From the cell containing the given text, extract its center point as [x, y] coordinate. 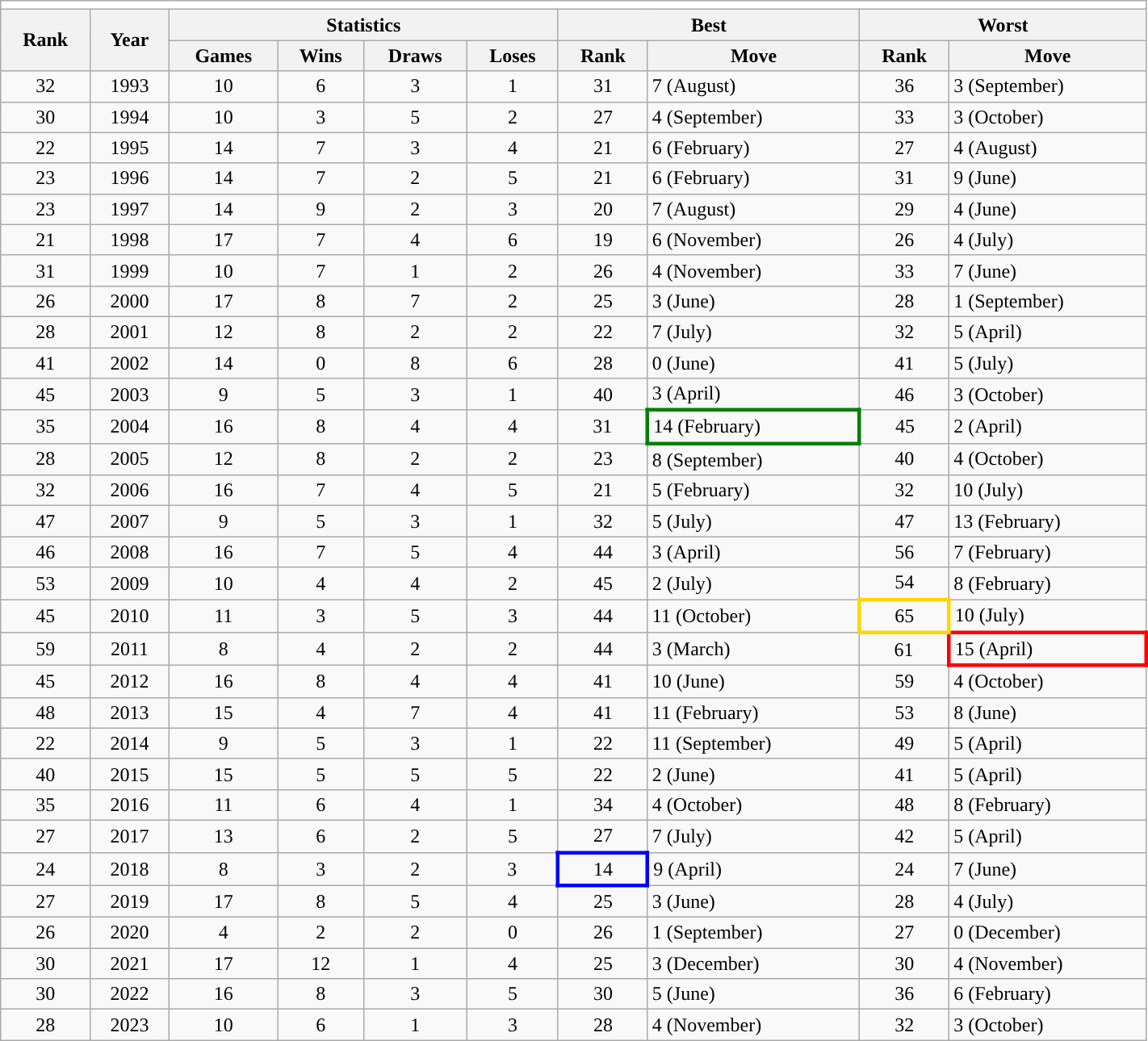
2011 [130, 649]
4 (August) [1048, 148]
Games [223, 56]
Statistics [363, 25]
2005 [130, 459]
Best [709, 25]
1999 [130, 270]
Loses [512, 56]
3 (December) [753, 964]
2016 [130, 805]
6 (November) [753, 240]
3 (March) [753, 649]
13 [223, 836]
20 [602, 209]
65 [904, 615]
1994 [130, 117]
8 (September) [753, 459]
0 (December) [1048, 933]
4 (June) [1048, 209]
2015 [130, 774]
2006 [130, 491]
Wins [321, 56]
1995 [130, 148]
2013 [130, 713]
61 [904, 649]
5 (June) [753, 994]
2022 [130, 994]
9 (June) [1048, 178]
1998 [130, 240]
2019 [130, 901]
11 (September) [753, 743]
2012 [130, 682]
29 [904, 209]
2004 [130, 426]
2002 [130, 362]
2 (June) [753, 774]
11 (October) [753, 615]
Draws [415, 56]
2010 [130, 615]
42 [904, 836]
Worst [1003, 25]
9 (April) [753, 868]
8 (June) [1048, 713]
56 [904, 552]
1997 [130, 209]
54 [904, 583]
2001 [130, 332]
3 (September) [1048, 86]
13 (February) [1048, 521]
2014 [130, 743]
2007 [130, 521]
2021 [130, 964]
2000 [130, 301]
2017 [130, 836]
Year [130, 40]
2 (July) [753, 583]
1993 [130, 86]
11 (February) [753, 713]
2008 [130, 552]
1996 [130, 178]
0 (June) [753, 362]
2023 [130, 1025]
14 (February) [753, 426]
2 (April) [1048, 426]
15 (April) [1048, 649]
7 (February) [1048, 552]
2003 [130, 395]
2018 [130, 868]
4 (September) [753, 117]
49 [904, 743]
10 (June) [753, 682]
2020 [130, 933]
5 (February) [753, 491]
34 [602, 805]
19 [602, 240]
2009 [130, 583]
